For the text-containing cell, return its midpoint in (x, y) coordinate format. 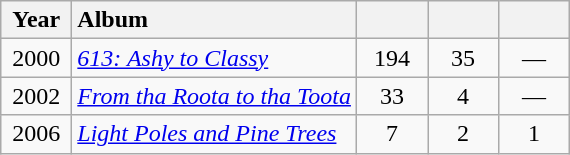
33 (392, 96)
2002 (36, 96)
2006 (36, 134)
4 (464, 96)
194 (392, 58)
From tha Roota to tha Toota (214, 96)
7 (392, 134)
613: Ashy to Classy (214, 58)
Light Poles and Pine Trees (214, 134)
Year (36, 20)
2 (464, 134)
2000 (36, 58)
35 (464, 58)
Album (214, 20)
1 (534, 134)
